For the text-containing cell, return its midpoint in (X, Y) coordinate format. 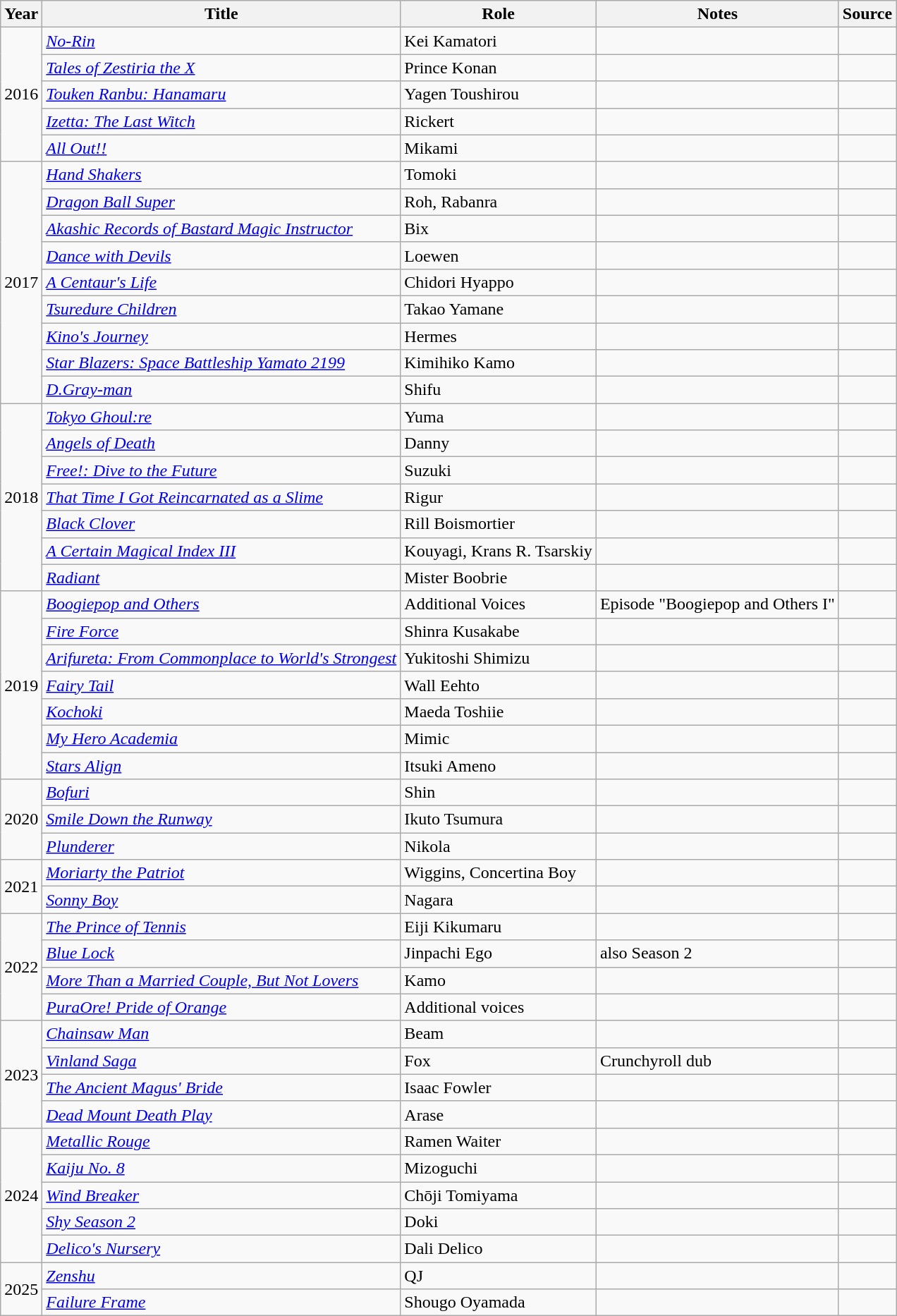
Hermes (499, 336)
More Than a Married Couple, But Not Lovers (221, 980)
2018 (21, 497)
Tales of Zestiria the X (221, 68)
Danny (499, 444)
Wind Breaker (221, 1195)
Touken Ranbu: Hanamaru (221, 95)
Mister Boobrie (499, 578)
The Prince of Tennis (221, 927)
2021 (21, 887)
2016 (21, 95)
Metallic Rouge (221, 1141)
Hand Shakers (221, 175)
Episode "Boogiepop and Others I" (717, 604)
Kei Kamatori (499, 41)
My Hero Academia (221, 738)
Star Blazers: Space Battleship Yamato 2199 (221, 363)
Dead Mount Death Play (221, 1114)
Chōji Tomiyama (499, 1195)
Role (499, 14)
Source (867, 14)
Mimic (499, 738)
Tomoki (499, 175)
Chidori Hyappo (499, 282)
Arase (499, 1114)
Stars Align (221, 765)
Izetta: The Last Witch (221, 121)
Akashic Records of Bastard Magic Instructor (221, 229)
Kouyagi, Krans R. Tsarskiy (499, 551)
Arifureta: From Commonplace to World's Strongest (221, 658)
Eiji Kikumaru (499, 927)
Vinland Saga (221, 1061)
Kaiju No. 8 (221, 1168)
No-Rin (221, 41)
Free!: Dive to the Future (221, 470)
Chainsaw Man (221, 1034)
Plunderer (221, 846)
PuraOre! Pride of Orange (221, 1007)
also Season 2 (717, 954)
QJ (499, 1276)
2024 (21, 1195)
Ikuto Tsumura (499, 820)
A Certain Magical Index III (221, 551)
Additional voices (499, 1007)
Suzuki (499, 470)
2022 (21, 967)
Rigur (499, 497)
Rill Boismortier (499, 524)
Shinra Kusakabe (499, 631)
2020 (21, 820)
Prince Konan (499, 68)
Title (221, 14)
D.Gray-man (221, 390)
Beam (499, 1034)
Nagara (499, 900)
Shougo Oyamada (499, 1303)
Kochoki (221, 712)
Mizoguchi (499, 1168)
Boogiepop and Others (221, 604)
Failure Frame (221, 1303)
Radiant (221, 578)
Isaac Fowler (499, 1087)
Fire Force (221, 631)
Kimihiko Kamo (499, 363)
Ramen Waiter (499, 1141)
Wiggins, Concertina Boy (499, 873)
Tsuredure Children (221, 309)
Rickert (499, 121)
The Ancient Magus' Bride (221, 1087)
Mikami (499, 148)
Itsuki Ameno (499, 765)
Zenshu (221, 1276)
Shin (499, 793)
Loewen (499, 255)
Yagen Toushirou (499, 95)
Year (21, 14)
Notes (717, 14)
Sonny Boy (221, 900)
Angels of Death (221, 444)
Dali Delico (499, 1249)
Shifu (499, 390)
2023 (21, 1074)
Yuma (499, 417)
Blue Lock (221, 954)
A Centaur's Life (221, 282)
Dragon Ball Super (221, 202)
Crunchyroll dub (717, 1061)
Maeda Toshiie (499, 712)
That Time I Got Reincarnated as a Slime (221, 497)
Takao Yamane (499, 309)
2019 (21, 685)
2017 (21, 282)
Shy Season 2 (221, 1222)
Doki (499, 1222)
Kino's Journey (221, 336)
Smile Down the Runway (221, 820)
Fairy Tail (221, 685)
Wall Eehto (499, 685)
Tokyo Ghoul:re (221, 417)
Fox (499, 1061)
Bofuri (221, 793)
Jinpachi Ego (499, 954)
Nikola (499, 846)
Bix (499, 229)
2025 (21, 1289)
Moriarty the Patriot (221, 873)
Delico's Nursery (221, 1249)
Black Clover (221, 524)
Additional Voices (499, 604)
All Out!! (221, 148)
Yukitoshi Shimizu (499, 658)
Roh, Rabanra (499, 202)
Dance with Devils (221, 255)
Kamo (499, 980)
